Return the [x, y] coordinate for the center point of the cell that contains the specified text.  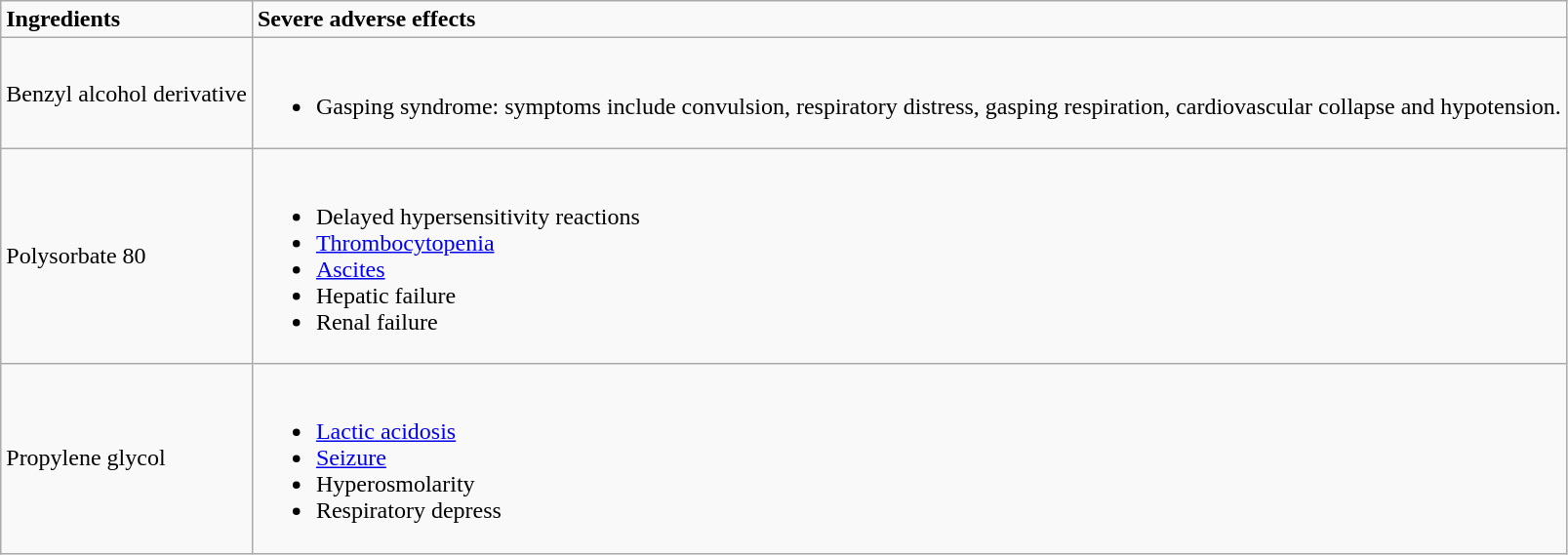
Propylene glycol [127, 458]
Benzyl alcohol derivative [127, 94]
Severe adverse effects [909, 20]
Gasping syndrome: symptoms include convulsion, respiratory distress, gasping respiration, cardiovascular collapse and hypotension. [909, 94]
Ingredients [127, 20]
Polysorbate 80 [127, 256]
Lactic acidosisSeizureHyperosmolarityRespiratory depress [909, 458]
Delayed hypersensitivity reactionsThrombocytopeniaAscitesHepatic failureRenal failure [909, 256]
